Return the (X, Y) coordinate for the center point of the cell that contains the specified text.  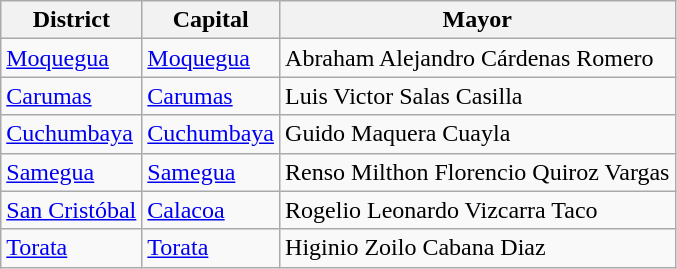
Guido Maquera Cuayla (478, 134)
Mayor (478, 20)
District (72, 20)
Abraham Alejandro Cárdenas Romero (478, 58)
Luis Victor Salas Casilla (478, 96)
Higinio Zoilo Cabana Diaz (478, 248)
Capital (211, 20)
Calacoa (211, 210)
Renso Milthon Florencio Quiroz Vargas (478, 172)
San Cristóbal (72, 210)
Rogelio Leonardo Vizcarra Taco (478, 210)
